Search for the cell housing the specified text and yield its [X, Y] center coordinate. 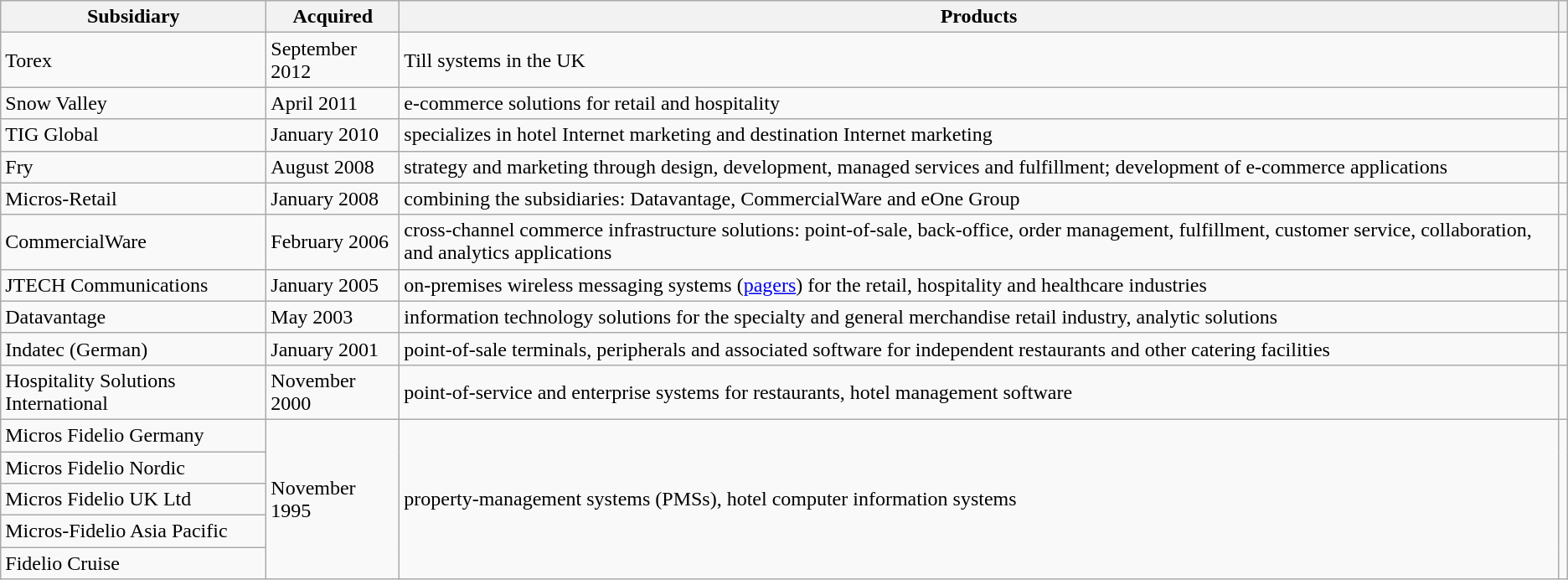
January 2001 [333, 349]
on-premises wireless messaging systems (pagers) for the retail, hospitality and healthcare industries [978, 285]
Micros Fidelio Nordic [134, 467]
August 2008 [333, 167]
Products [978, 17]
Till systems in the UK [978, 60]
Snow Valley [134, 103]
information technology solutions for the specialty and general merchandise retail industry, analytic solutions [978, 317]
Fry [134, 167]
point-of-service and enterprise systems for restaurants, hotel management software [978, 392]
September 2012 [333, 60]
CommercialWare [134, 241]
Acquired [333, 17]
specializes in hotel Internet marketing and destination Internet marketing [978, 135]
Micros-Retail [134, 199]
November 2000 [333, 392]
January 2005 [333, 285]
January 2010 [333, 135]
TIG Global [134, 135]
Datavantage [134, 317]
Micros Fidelio UK Ltd [134, 500]
Fidelio Cruise [134, 563]
November 1995 [333, 499]
Micros Fidelio Germany [134, 435]
Hospitality Solutions International [134, 392]
February 2006 [333, 241]
point-of-sale terminals, peripherals and associated software for independent restaurants and other catering facilities [978, 349]
e-commerce solutions for retail and hospitality [978, 103]
Subsidiary [134, 17]
Micros-Fidelio Asia Pacific [134, 531]
Torex [134, 60]
strategy and marketing through design, development, managed services and fulfillment; development of e-commerce applications [978, 167]
Indatec (German) [134, 349]
April 2011 [333, 103]
JTECH Communications [134, 285]
January 2008 [333, 199]
property-management systems (PMSs), hotel computer information systems [978, 499]
combining the subsidiaries: Datavantage, CommercialWare and eOne Group [978, 199]
May 2003 [333, 317]
